Determine the (X, Y) coordinate at the center of the cell enclosing the given text.  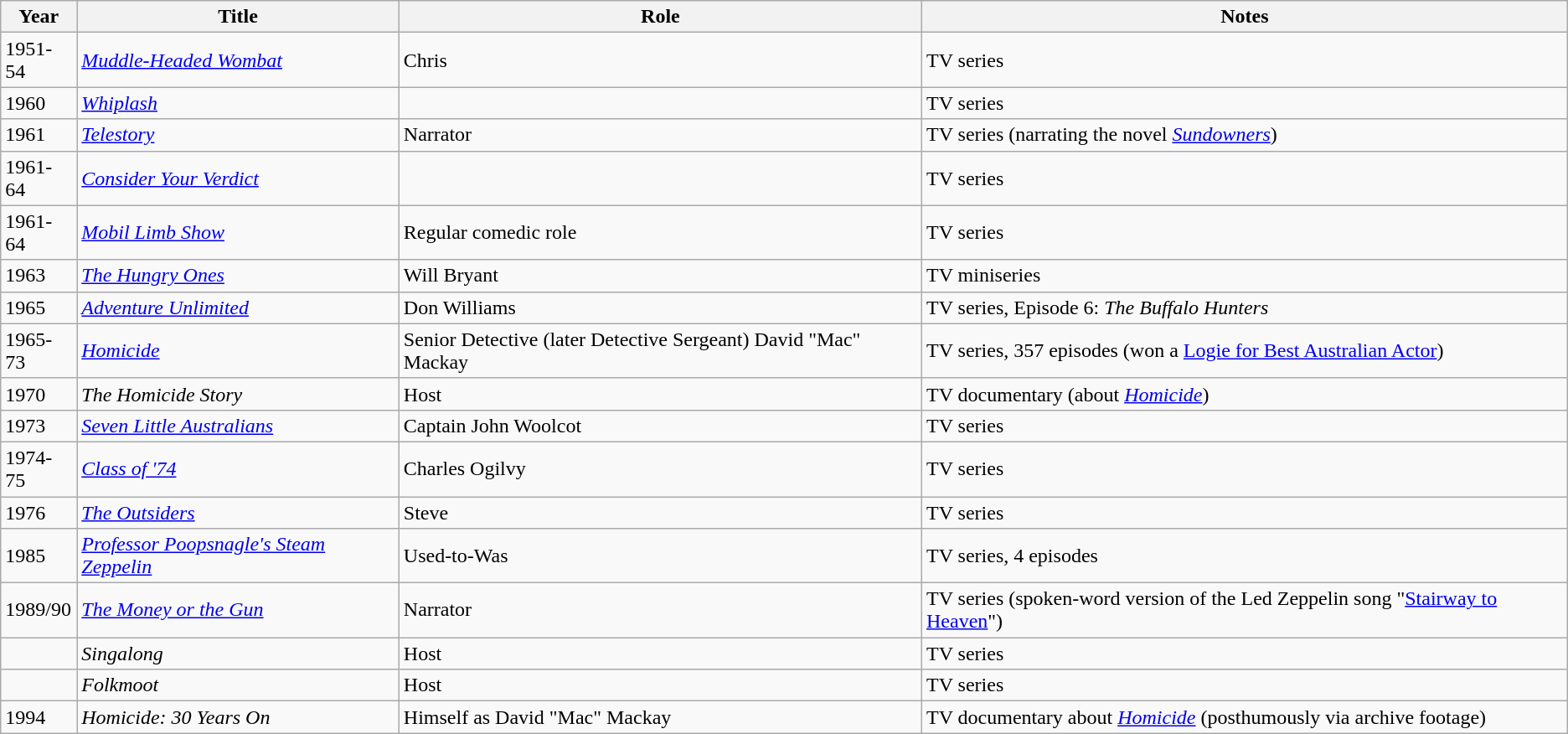
Adventure Unlimited (238, 308)
Singalong (238, 654)
Senior Detective (later Detective Sergeant) David "Mac" Mackay (660, 350)
Whiplash (238, 103)
Class of '74 (238, 469)
1965 (39, 308)
Telestory (238, 135)
Don Williams (660, 308)
Muddle-Headed Wombat (238, 60)
1965-73 (39, 350)
1994 (39, 717)
TV miniseries (1245, 276)
1976 (39, 512)
Steve (660, 512)
1989/90 (39, 610)
Charles Ogilvy (660, 469)
Regular comedic role (660, 233)
Notes (1245, 17)
TV series, 4 episodes (1245, 556)
1960 (39, 103)
The Money or the Gun (238, 610)
TV documentary (about Homicide) (1245, 394)
Homicide: 30 Years On (238, 717)
Mobil Limb Show (238, 233)
Professor Poopsnagle's Steam Zeppelin (238, 556)
TV series, Episode 6: The Buffalo Hunters (1245, 308)
TV series (spoken-word version of the Led Zeppelin song "Stairway to Heaven") (1245, 610)
Role (660, 17)
TV series, 357 episodes (won a Logie for Best Australian Actor) (1245, 350)
The Hungry Ones (238, 276)
TV series (narrating the novel Sundowners) (1245, 135)
Captain John Woolcot (660, 426)
Chris (660, 60)
Will Bryant (660, 276)
Folkmoot (238, 685)
Year (39, 17)
1974-75 (39, 469)
Used-to-Was (660, 556)
Homicide (238, 350)
1970 (39, 394)
1973 (39, 426)
The Homicide Story (238, 394)
1985 (39, 556)
Seven Little Australians (238, 426)
1961 (39, 135)
The Outsiders (238, 512)
Consider Your Verdict (238, 178)
1951-54 (39, 60)
Himself as David "Mac" Mackay (660, 717)
TV documentary about Homicide (posthumously via archive footage) (1245, 717)
Title (238, 17)
1963 (39, 276)
